For the text-containing cell, return its midpoint in [x, y] coordinate format. 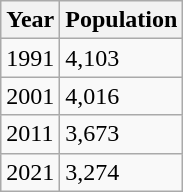
3,274 [122, 172]
2021 [30, 172]
4,016 [122, 96]
2011 [30, 134]
3,673 [122, 134]
Population [122, 20]
2001 [30, 96]
4,103 [122, 58]
1991 [30, 58]
Year [30, 20]
